Detect which cell encompasses the target text, then output its (x, y) center coordinate. 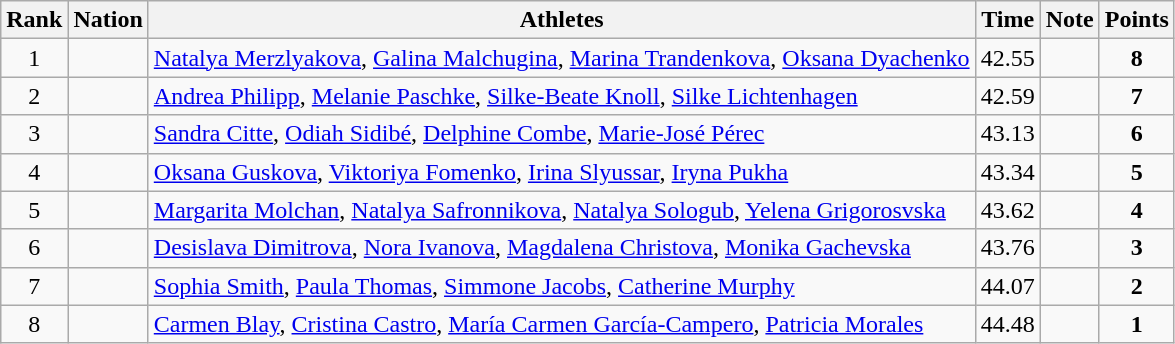
Sandra Citte, Odiah Sidibé, Delphine Combe, Marie-José Pérec (562, 134)
42.55 (1008, 58)
43.62 (1008, 210)
Desislava Dimitrova, Nora Ivanova, Magdalena Christova, Monika Gachevska (562, 248)
Athletes (562, 20)
Natalya Merzlyakova, Galina Malchugina, Marina Trandenkova, Oksana Dyachenko (562, 58)
Margarita Molchan, Natalya Safronnikova, Natalya Sologub, Yelena Grigorosvska (562, 210)
Note (1070, 20)
Sophia Smith, Paula Thomas, Simmone Jacobs, Catherine Murphy (562, 286)
Time (1008, 20)
Points (1136, 20)
42.59 (1008, 96)
Rank (34, 20)
Oksana Guskova, Viktoriya Fomenko, Irina Slyussar, Iryna Pukha (562, 172)
43.13 (1008, 134)
44.48 (1008, 324)
Andrea Philipp, Melanie Paschke, Silke-Beate Knoll, Silke Lichtenhagen (562, 96)
43.76 (1008, 248)
Carmen Blay, Cristina Castro, María Carmen García-Campero, Patricia Morales (562, 324)
43.34 (1008, 172)
44.07 (1008, 286)
Nation (108, 20)
